Extract the (x, y) coordinate from the center of the cell holding the provided text.  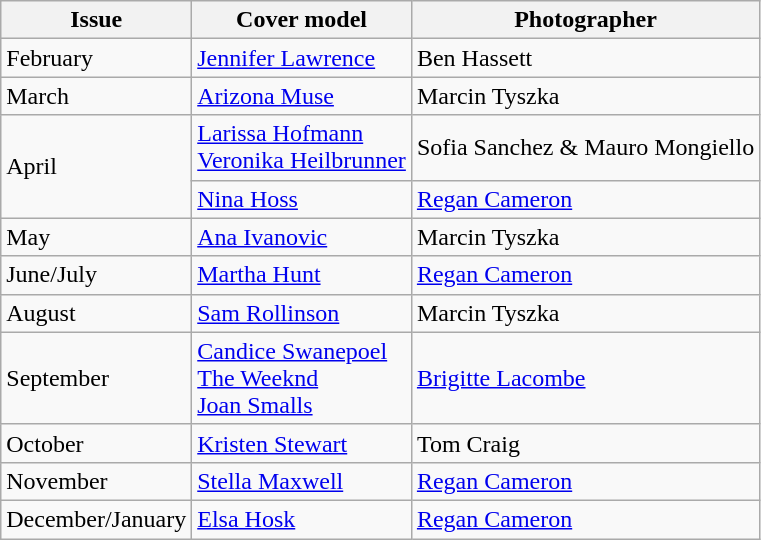
May (96, 237)
Issue (96, 20)
Ana Ivanovic (302, 237)
Sam Rollinson (302, 313)
Larissa HofmannVeronika Heilbrunner (302, 148)
October (96, 443)
Tom Craig (585, 443)
Martha Hunt (302, 275)
August (96, 313)
February (96, 58)
March (96, 96)
Sofia Sanchez & Mauro Mongiello (585, 148)
Kristen Stewart (302, 443)
Jennifer Lawrence (302, 58)
Ben Hassett (585, 58)
Nina Hoss (302, 199)
Elsa Hosk (302, 519)
September (96, 378)
Brigitte Lacombe (585, 378)
November (96, 481)
Candice SwanepoelThe WeekndJoan Smalls (302, 378)
Arizona Muse (302, 96)
Stella Maxwell (302, 481)
June/July (96, 275)
Cover model (302, 20)
December/January (96, 519)
April (96, 166)
Photographer (585, 20)
